Determine the (X, Y) coordinate at the center of the cell enclosing the given text.  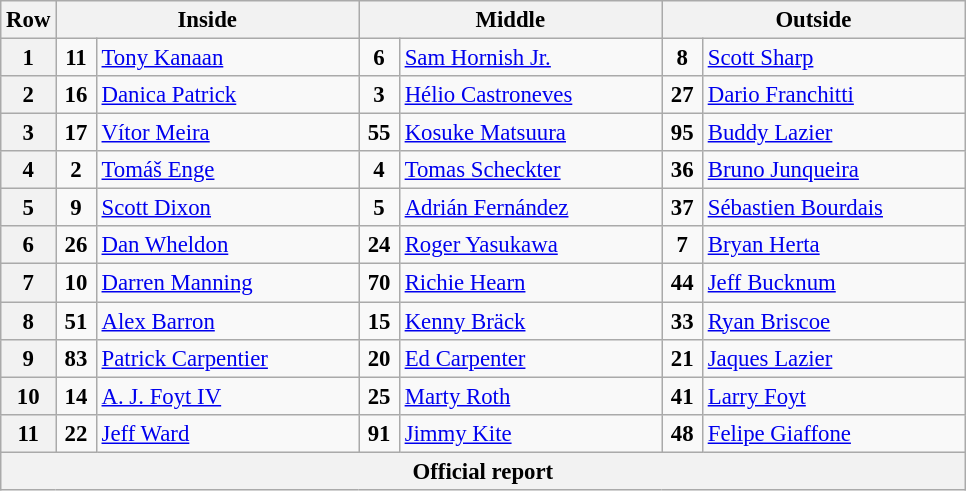
44 (682, 283)
25 (380, 396)
Scott Dixon (227, 208)
36 (682, 170)
Sam Hornish Jr. (530, 58)
Adrián Fernández (530, 208)
Kenny Bräck (530, 321)
Ed Carpenter (530, 358)
Hélio Castroneves (530, 95)
41 (682, 396)
Marty Roth (530, 396)
Darren Manning (227, 283)
Jeff Ward (227, 433)
70 (380, 283)
Felipe Giaffone (833, 433)
Ryan Briscoe (833, 321)
20 (380, 358)
27 (682, 95)
1 (28, 58)
Dan Wheldon (227, 245)
Jaques Lazier (833, 358)
48 (682, 433)
A. J. Foyt IV (227, 396)
91 (380, 433)
Tomas Scheckter (530, 170)
26 (76, 245)
51 (76, 321)
Sébastien Bourdais (833, 208)
Middle (510, 20)
33 (682, 321)
14 (76, 396)
37 (682, 208)
Richie Hearn (530, 283)
Bryan Herta (833, 245)
95 (682, 133)
Vítor Meira (227, 133)
17 (76, 133)
Inside (208, 20)
Tomáš Enge (227, 170)
22 (76, 433)
Bruno Junqueira (833, 170)
Danica Patrick (227, 95)
16 (76, 95)
Official report (483, 471)
Row (28, 20)
55 (380, 133)
Alex Barron (227, 321)
Roger Yasukawa (530, 245)
Jimmy Kite (530, 433)
Outside (814, 20)
Kosuke Matsuura (530, 133)
Dario Franchitti (833, 95)
21 (682, 358)
15 (380, 321)
Tony Kanaan (227, 58)
Buddy Lazier (833, 133)
Scott Sharp (833, 58)
Patrick Carpentier (227, 358)
24 (380, 245)
Larry Foyt (833, 396)
83 (76, 358)
Jeff Bucknum (833, 283)
